Find where the given text appears and provide that cell's center as [X, Y] coordinate. 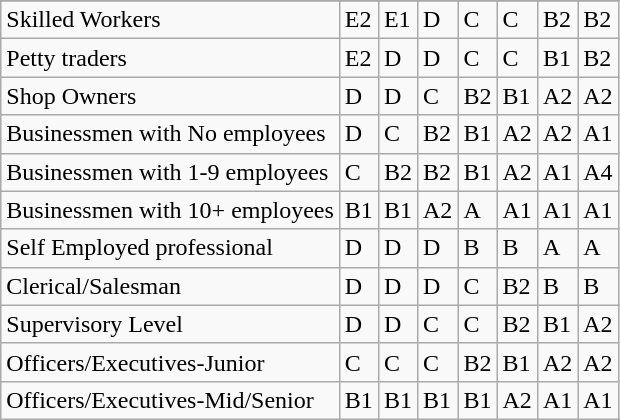
Officers/Executives-Junior [170, 362]
Skilled Workers [170, 20]
Businessmen with 1-9 employees [170, 172]
Shop Owners [170, 96]
E1 [398, 20]
Supervisory Level [170, 324]
Petty traders [170, 58]
Businessmen with 10+ employees [170, 210]
A4 [598, 172]
Businessmen with No employees [170, 134]
Clerical/Salesman [170, 286]
Self Employed professional [170, 248]
Officers/Executives-Mid/Senior [170, 400]
